Capture the cell that displays the provided text and extract its [x, y] central coordinate. 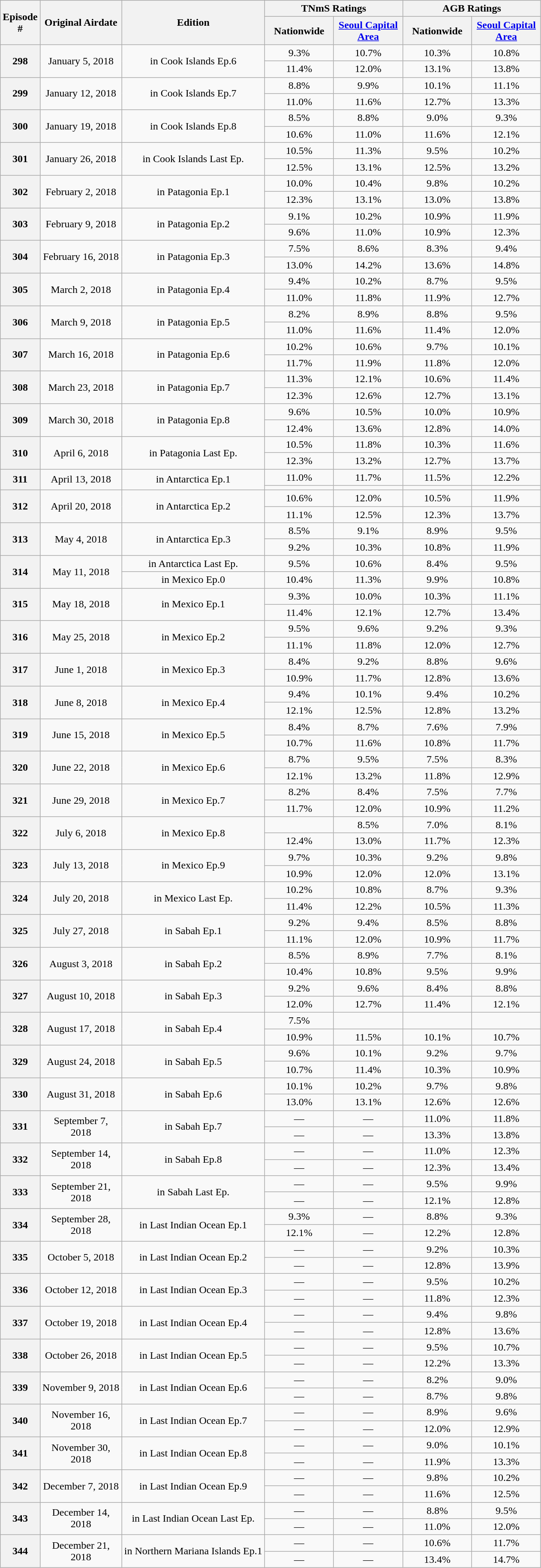
335 [20, 1257]
in Antarctica Ep.2 [193, 507]
in Sabah Ep.6 [193, 1094]
Episode # [20, 22]
August 10, 2018 [81, 996]
344 [20, 1551]
October 19, 2018 [81, 1323]
in Antarctica Ep.3 [193, 539]
September 14, 2018 [81, 1159]
October 26, 2018 [81, 1355]
July 20, 2018 [81, 898]
323 [20, 865]
300 [20, 126]
309 [20, 420]
328 [20, 1029]
June 29, 2018 [81, 800]
342 [20, 1486]
320 [20, 768]
305 [20, 289]
July 6, 2018 [81, 833]
324 [20, 898]
November 30, 2018 [81, 1453]
Original Airdate [81, 22]
TNmS Ratings [334, 9]
April 13, 2018 [81, 479]
316 [20, 637]
14.0% [506, 428]
325 [20, 931]
in Sabah Ep.7 [193, 1127]
in Last Indian Ocean Ep.5 [193, 1355]
8.6% [368, 249]
January 12, 2018 [81, 93]
11.2% [506, 808]
331 [20, 1127]
in Patagonia Ep.6 [193, 355]
315 [20, 604]
7.6% [437, 727]
7.0% [437, 825]
339 [20, 1388]
AGB Ratings [472, 9]
September 28, 2018 [81, 1224]
February 2, 2018 [81, 191]
308 [20, 387]
in Sabah Last Ep. [193, 1192]
May 11, 2018 [81, 572]
February 9, 2018 [81, 224]
July 13, 2018 [81, 865]
in Mexico Ep.2 [193, 637]
in Patagonia Ep.7 [193, 387]
14.7% [506, 1559]
in Sabah Ep.2 [193, 963]
337 [20, 1323]
317 [20, 669]
in Patagonia Ep.4 [193, 289]
327 [20, 996]
in Cook Islands Ep.7 [193, 93]
341 [20, 1453]
November 9, 2018 [81, 1388]
302 [20, 191]
August 3, 2018 [81, 963]
June 15, 2018 [81, 735]
319 [20, 735]
in Sabah Ep.8 [193, 1159]
in Mexico Ep.4 [193, 702]
in Mexico Ep.9 [193, 865]
April 20, 2018 [81, 507]
July 27, 2018 [81, 931]
299 [20, 93]
333 [20, 1192]
304 [20, 257]
336 [20, 1290]
in Northern Mariana Islands Ep.1 [193, 1551]
December 7, 2018 [81, 1486]
in Mexico Ep.5 [193, 735]
September 7, 2018 [81, 1127]
in Patagonia Ep.2 [193, 224]
301 [20, 159]
May 18, 2018 [81, 604]
in Cook Islands Ep.8 [193, 126]
in Patagonia Ep.1 [193, 191]
338 [20, 1355]
14.2% [368, 265]
April 6, 2018 [81, 452]
in Mexico Ep.3 [193, 669]
306 [20, 322]
332 [20, 1159]
312 [20, 507]
October 12, 2018 [81, 1290]
in Last Indian Ocean Ep.9 [193, 1486]
in Mexico Ep.1 [193, 604]
October 5, 2018 [81, 1257]
August 24, 2018 [81, 1061]
in Cook Islands Last Ep. [193, 159]
343 [20, 1518]
in Patagonia Ep.8 [193, 420]
303 [20, 224]
in Last Indian Ocean Ep.6 [193, 1388]
321 [20, 800]
March 30, 2018 [81, 420]
322 [20, 833]
March 2, 2018 [81, 289]
in Cook Islands Ep.6 [193, 61]
in Sabah Ep.5 [193, 1061]
in Antarctica Ep.1 [193, 479]
330 [20, 1094]
in Last Indian Ocean Ep.3 [193, 1290]
November 16, 2018 [81, 1420]
in Mexico Ep.6 [193, 768]
June 8, 2018 [81, 702]
May 25, 2018 [81, 637]
334 [20, 1224]
January 19, 2018 [81, 126]
318 [20, 702]
340 [20, 1420]
in Mexico Ep.8 [193, 833]
in Patagonia Last Ep. [193, 452]
311 [20, 479]
7.9% [506, 727]
in Patagonia Ep.3 [193, 257]
December 14, 2018 [81, 1518]
in Last Indian Ocean Ep.1 [193, 1224]
in Last Indian Ocean Ep.4 [193, 1323]
March 23, 2018 [81, 387]
December 21, 2018 [81, 1551]
March 9, 2018 [81, 322]
March 16, 2018 [81, 355]
in Mexico Ep.0 [193, 580]
in Antarctica Last Ep. [193, 564]
June 22, 2018 [81, 768]
September 21, 2018 [81, 1192]
313 [20, 539]
June 1, 2018 [81, 669]
298 [20, 61]
in Last Indian Ocean Ep.2 [193, 1257]
in Last Indian Ocean Ep.7 [193, 1420]
in Last Indian Ocean Ep.8 [193, 1453]
326 [20, 963]
in Mexico Last Ep. [193, 898]
13.9% [506, 1266]
307 [20, 355]
329 [20, 1061]
in Sabah Ep.3 [193, 996]
310 [20, 452]
in Last Indian Ocean Last Ep. [193, 1518]
May 4, 2018 [81, 539]
January 26, 2018 [81, 159]
August 31, 2018 [81, 1094]
14.8% [506, 265]
in Sabah Ep.4 [193, 1029]
February 16, 2018 [81, 257]
August 17, 2018 [81, 1029]
January 5, 2018 [81, 61]
in Sabah Ep.1 [193, 931]
Edition [193, 22]
in Mexico Ep.7 [193, 800]
in Patagonia Ep.5 [193, 322]
314 [20, 572]
